Locate the cell with the specified text and output its (X, Y) center coordinate. 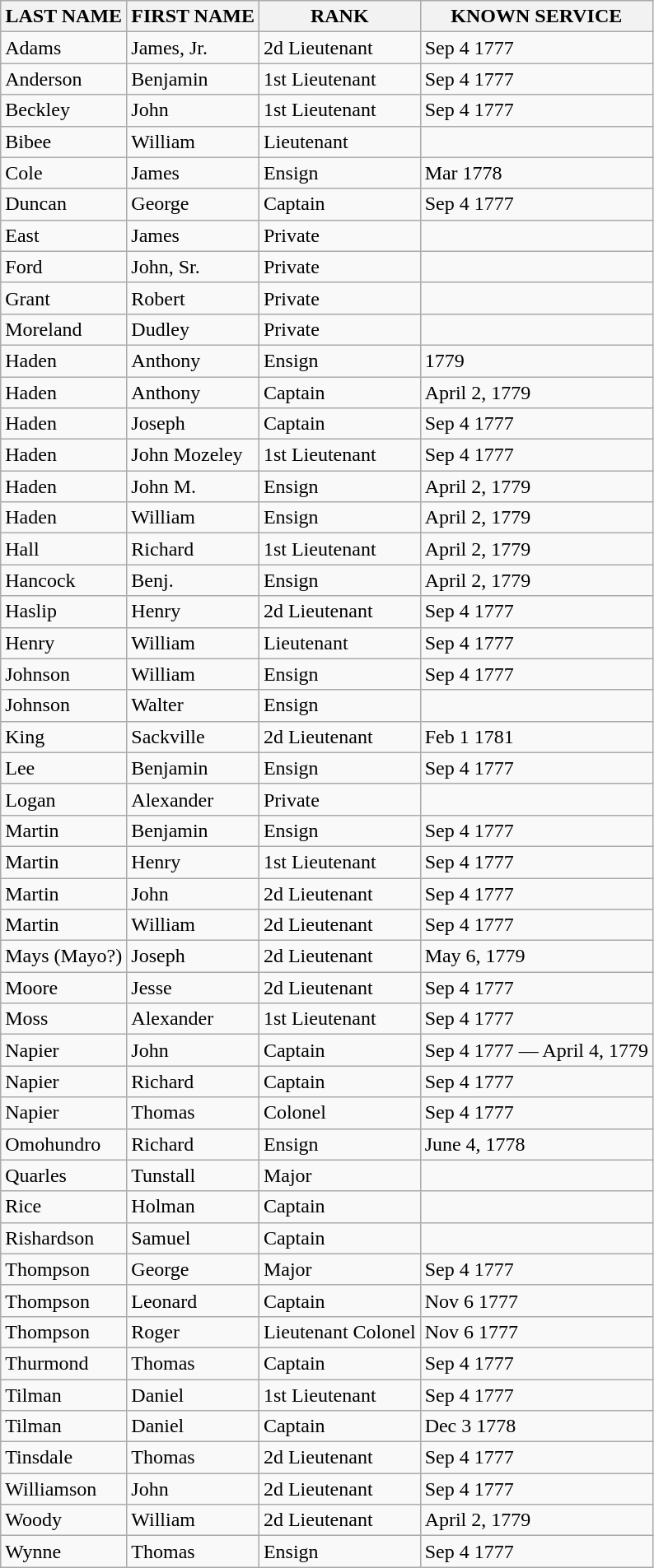
1779 (536, 361)
Dec 3 1778 (536, 1426)
Wynne (64, 1552)
Duncan (64, 204)
James, Jr. (193, 48)
John M. (193, 486)
Benj. (193, 580)
John, Sr. (193, 267)
Haslip (64, 612)
FIRST NAME (193, 16)
Robert (193, 298)
Beckley (64, 110)
Walter (193, 705)
Dudley (193, 329)
Moore (64, 988)
Colonel (339, 1113)
Samuel (193, 1238)
Mar 1778 (536, 173)
Omohundro (64, 1144)
RANK (339, 16)
Holman (193, 1207)
Woody (64, 1520)
Feb 1 1781 (536, 737)
June 4, 1778 (536, 1144)
Tunstall (193, 1175)
Thurmond (64, 1363)
Hancock (64, 580)
Williamson (64, 1489)
Hall (64, 549)
LAST NAME (64, 16)
Moreland (64, 329)
Sackville (193, 737)
Leonard (193, 1300)
Rice (64, 1207)
John Mozeley (193, 455)
Jesse (193, 988)
Grant (64, 298)
Bibee (64, 142)
Tinsdale (64, 1458)
Adams (64, 48)
Quarles (64, 1175)
Rishardson (64, 1238)
Roger (193, 1332)
KNOWN SERVICE (536, 16)
Cole (64, 173)
East (64, 235)
King (64, 737)
Lieutenant Colonel (339, 1332)
Mays (Mayo?) (64, 956)
Logan (64, 799)
Ford (64, 267)
Lee (64, 768)
Anderson (64, 79)
May 6, 1779 (536, 956)
Moss (64, 1019)
Sep 4 1777 — April 4, 1779 (536, 1050)
